From the cell containing the given text, extract its center point as (X, Y) coordinate. 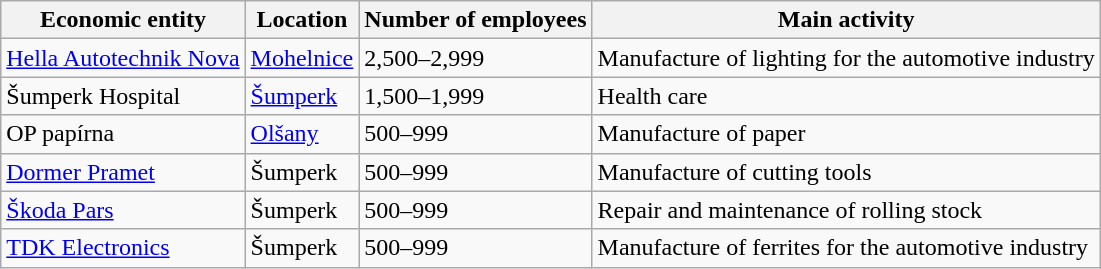
Health care (846, 96)
Škoda Pars (123, 210)
Manufacture of paper (846, 134)
Economic entity (123, 20)
Šumperk Hospital (123, 96)
2,500–2,999 (476, 58)
Dormer Pramet (123, 172)
TDK Electronics (123, 248)
Hella Autotechnik Nova (123, 58)
Manufacture of lighting for the automotive industry (846, 58)
Olšany (302, 134)
Mohelnice (302, 58)
Manufacture of ferrites for the automotive industry (846, 248)
OP papírna (123, 134)
1,500–1,999 (476, 96)
Manufacture of cutting tools (846, 172)
Repair and maintenance of rolling stock (846, 210)
Main activity (846, 20)
Number of employees (476, 20)
Location (302, 20)
